Detect which cell encompasses the target text, then output its (X, Y) center coordinate. 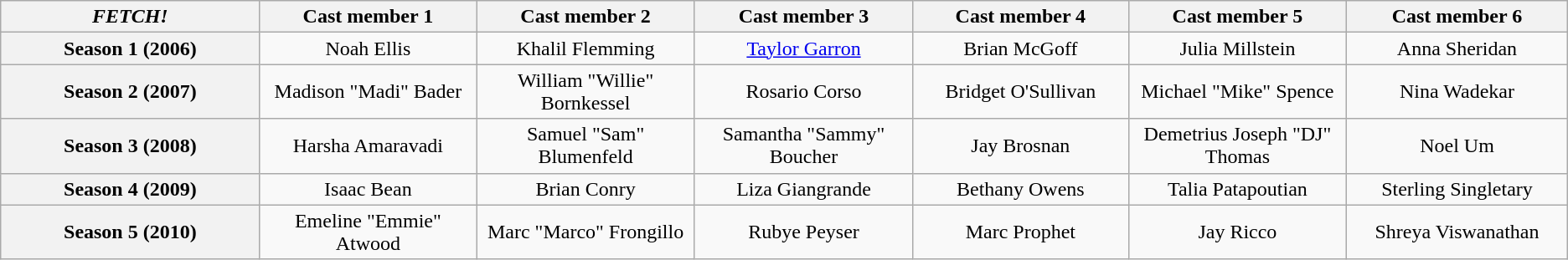
Bridget O'Sullivan (1020, 92)
Brian McGoff (1020, 48)
Demetrius Joseph "DJ" Thomas (1238, 145)
Michael "Mike" Spence (1238, 92)
Season 1 (2006) (131, 48)
Noel Um (1457, 145)
Anna Sheridan (1457, 48)
Nina Wadekar (1457, 92)
Sterling Singletary (1457, 189)
Rubye Peyser (803, 232)
Cast member 1 (369, 17)
Isaac Bean (369, 189)
Cast member 2 (586, 17)
Bethany Owens (1020, 189)
Marc "Marco" Frongillo (586, 232)
Cast member 6 (1457, 17)
Shreya Viswanathan (1457, 232)
Season 5 (2010) (131, 232)
Rosario Corso (803, 92)
Season 3 (2008) (131, 145)
Emeline "Emmie" Atwood (369, 232)
Cast member 5 (1238, 17)
FETCH! (131, 17)
Cast member 4 (1020, 17)
Season 4 (2009) (131, 189)
Noah Ellis (369, 48)
Liza Giangrande (803, 189)
Cast member 3 (803, 17)
Khalil Flemming (586, 48)
Season 2 (2007) (131, 92)
Brian Conry (586, 189)
Harsha Amaravadi (369, 145)
Jay Brosnan (1020, 145)
William "Willie" Bornkessel (586, 92)
Samuel "Sam" Blumenfeld (586, 145)
Julia Millstein (1238, 48)
Samantha "Sammy" Boucher (803, 145)
Marc Prophet (1020, 232)
Madison "Madi" Bader (369, 92)
Jay Ricco (1238, 232)
Talia Patapoutian (1238, 189)
Taylor Garron (803, 48)
